Identify which cell holds the provided text, then report its (x, y) central coordinate. 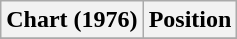
Position (190, 20)
Chart (1976) (72, 20)
